From the cell containing the given text, extract its center point as [X, Y] coordinate. 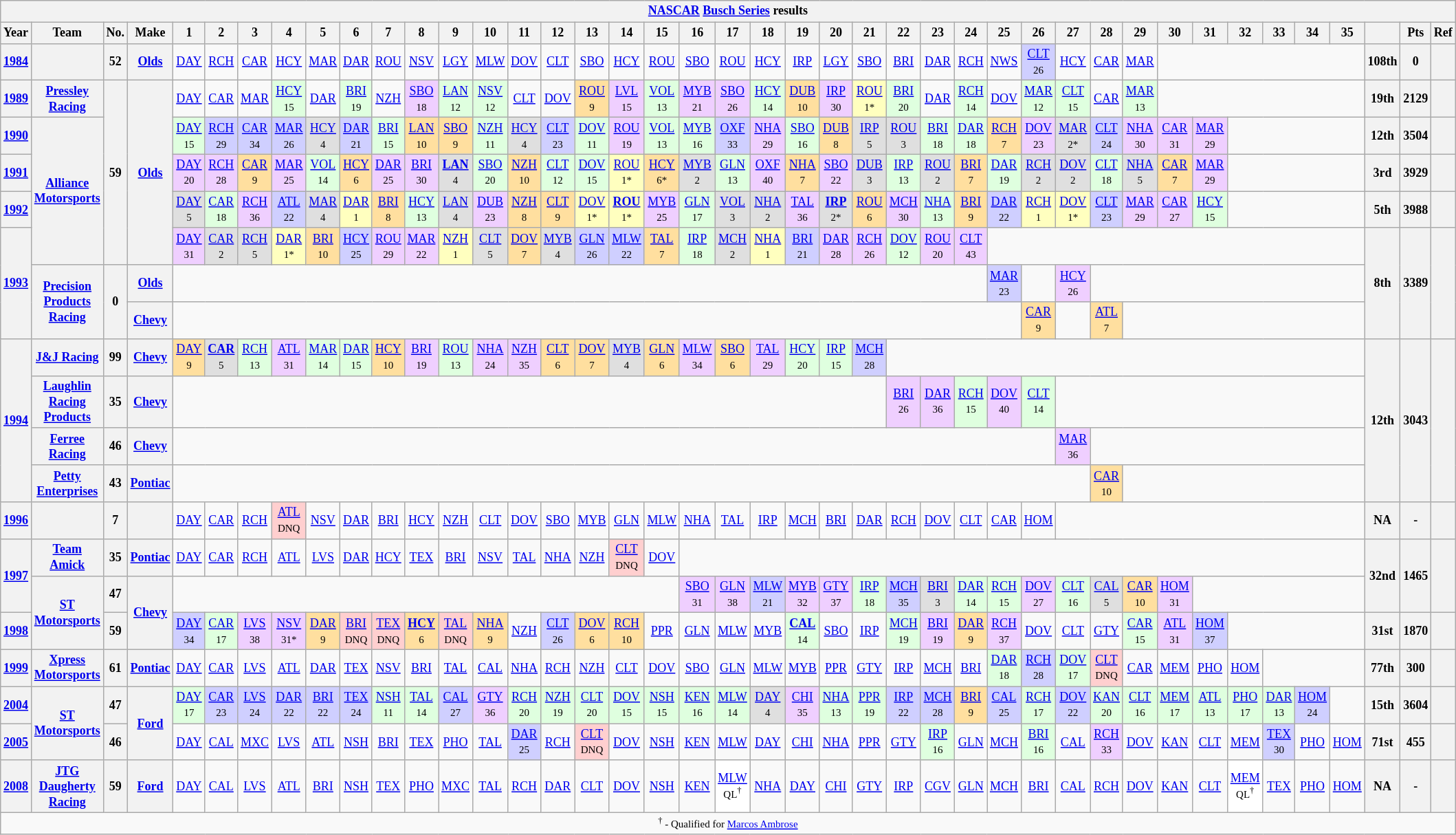
3 [255, 33]
NWS [1004, 62]
† - Qualified for Marcos Ambrose [728, 824]
DUB23 [489, 210]
NZH8 [525, 210]
TALDNQ [456, 631]
77th [1382, 668]
CLT24 [1107, 135]
IRP30 [836, 99]
CAR34 [255, 135]
BRI10 [323, 246]
CAL25 [1004, 705]
BRI26 [904, 402]
52 [115, 62]
43 [115, 484]
ROU9 [592, 99]
NHA24 [489, 357]
LAN10 [421, 135]
1994 [16, 420]
RCH13 [255, 357]
KAN20 [1107, 705]
MEMQL† [1245, 786]
MCH19 [904, 631]
CAR7 [1175, 173]
18 [767, 33]
27 [1073, 33]
ROU3 [904, 135]
J&J Racing [67, 357]
No. [115, 33]
HCY13 [421, 210]
CAR23 [221, 705]
RCH14 [971, 99]
CLT12 [558, 173]
71st [1382, 742]
MLW34 [697, 357]
MYB32 [802, 594]
2004 [16, 705]
NSH15 [661, 705]
BRI8 [388, 210]
NZH19 [558, 705]
DOV2 [1073, 173]
ROU19 [627, 135]
32nd [1382, 575]
DAY34 [189, 631]
CLT5 [489, 246]
MAR36 [1073, 446]
ATL13 [1210, 705]
LAN12 [456, 99]
DAY17 [189, 705]
31 [1210, 33]
Make [150, 33]
TAL7 [661, 246]
11 [525, 33]
BRI21 [802, 246]
BRI15 [388, 135]
RCH17 [1038, 705]
NHA9 [489, 631]
OXF40 [767, 173]
Year [16, 33]
Petty Enterprises [67, 484]
Ferree Racing [67, 446]
1996 [16, 521]
DAR21 [356, 135]
3929 [1416, 173]
SBO26 [733, 99]
ATL22 [289, 210]
DAR1* [289, 246]
99 [115, 357]
3rd [1382, 173]
DAR13 [1279, 705]
DAY31 [189, 246]
CAL5 [1107, 594]
DAY5 [189, 210]
3389 [1416, 283]
14 [627, 33]
DUB8 [836, 135]
DAR15 [356, 357]
34 [1313, 33]
Pressley Racing [67, 99]
NHA29 [767, 135]
17 [733, 33]
15th [1382, 705]
2008 [16, 786]
DOV6 [592, 631]
HOM37 [1210, 631]
SBO6 [733, 357]
GTY37 [836, 594]
NZH1 [456, 246]
13 [592, 33]
GTY36 [489, 705]
30 [1175, 33]
IRP13 [904, 173]
19 [802, 33]
CGV [938, 786]
Precision Products Racing [67, 301]
DAR36 [938, 402]
RCH20 [525, 705]
1465 [1416, 575]
455 [1416, 742]
JTG Daugherty Racing [67, 786]
IRP2* [836, 210]
ATL7 [1107, 321]
MAR12 [1038, 99]
MLW22 [627, 246]
MYB2 [697, 173]
3043 [1416, 420]
HCY14 [767, 99]
26 [1038, 33]
CLT18 [1107, 173]
MEM17 [1175, 705]
SBO31 [697, 594]
MLW21 [767, 594]
CAR27 [1175, 210]
BRI18 [938, 135]
GLN6 [661, 357]
GLN17 [697, 210]
MLW14 [733, 705]
NHA2 [767, 210]
GLN13 [733, 173]
ROU29 [388, 246]
GLN38 [733, 594]
DAY4 [767, 705]
MAR23 [1004, 283]
1984 [16, 62]
CAR2 [221, 246]
NHA30 [1140, 135]
5 [323, 33]
RCH5 [255, 246]
12 [558, 33]
DAY20 [189, 173]
22 [904, 33]
2 [221, 33]
RCH33 [1107, 742]
DAR19 [1004, 173]
CLT43 [971, 246]
1997 [16, 575]
CAL27 [456, 705]
Pts [1416, 33]
BRI16 [1038, 742]
1999 [16, 668]
DUB10 [802, 99]
NHA1 [767, 246]
31st [1382, 631]
OXF33 [733, 135]
MAR22 [421, 246]
SBO20 [489, 173]
1989 [16, 99]
1998 [16, 631]
BRIDNQ [356, 631]
CAR31 [1175, 135]
25 [1004, 33]
29 [1140, 33]
NZH10 [525, 173]
RCH36 [255, 210]
PHO17 [1245, 705]
TAL36 [802, 210]
ROU6 [870, 210]
SBO22 [836, 173]
MAR4 [323, 210]
CAR18 [221, 210]
61 [115, 668]
NSV12 [489, 99]
Ref [1443, 33]
MYB25 [661, 210]
1870 [1416, 631]
RCH10 [627, 631]
DOV22 [1073, 705]
DAR1 [356, 210]
8th [1382, 283]
5th [1382, 210]
CAL14 [802, 631]
MAR26 [289, 135]
TEX30 [1279, 742]
DOV17 [1073, 668]
NHA5 [1140, 173]
HCY10 [388, 357]
6 [356, 33]
24 [971, 33]
IRP22 [904, 705]
Alliance Motorsports [67, 191]
DOV12 [904, 246]
MAR2* [1073, 135]
CLT14 [1038, 402]
TAL14 [421, 705]
LVS24 [255, 705]
CAR5 [221, 357]
19th [1382, 99]
Team Amick [67, 557]
IRP5 [870, 135]
BRI7 [971, 173]
32 [1245, 33]
PPR19 [870, 705]
BRI20 [904, 99]
TEX24 [356, 705]
MAR25 [289, 173]
NSH11 [388, 705]
CLT9 [558, 210]
CLT15 [1073, 99]
300 [1416, 668]
3604 [1416, 705]
Team [67, 33]
MLWQL† [733, 786]
20 [836, 33]
15 [661, 33]
CHI35 [802, 705]
CLT6 [558, 357]
DOV40 [1004, 402]
3988 [1416, 210]
DOV23 [1038, 135]
HCY25 [356, 246]
IRP16 [938, 742]
DAR28 [836, 246]
28 [1107, 33]
1991 [16, 173]
HOM31 [1175, 594]
CAR15 [1140, 631]
DAY9 [189, 357]
RCH1 [1038, 210]
HOM24 [1313, 705]
DAY15 [189, 135]
1993 [16, 283]
1 [189, 33]
1990 [16, 135]
TAL29 [767, 357]
CAR17 [221, 631]
DUB3 [870, 173]
RCH26 [870, 246]
VOL3 [733, 210]
LVL15 [627, 99]
DOV11 [592, 135]
MAR14 [323, 357]
KEN16 [697, 705]
SBO16 [802, 135]
RCH37 [1004, 631]
NHA7 [802, 173]
ROU2 [938, 173]
108th [1382, 62]
23 [938, 33]
MAR13 [1140, 99]
RCH2 [1038, 173]
NZH35 [525, 357]
MCH2 [733, 246]
LVS38 [255, 631]
RCH29 [221, 135]
2005 [16, 742]
MYB16 [697, 135]
TEXDNQ [388, 631]
16 [697, 33]
NASCAR Busch Series results [728, 11]
HCY26 [1073, 283]
SBO18 [421, 99]
DOV27 [1038, 594]
ROU20 [938, 246]
BRI22 [323, 705]
ROU13 [456, 357]
33 [1279, 33]
8 [421, 33]
9 [456, 33]
21 [870, 33]
BRI30 [421, 173]
NZH11 [489, 135]
1992 [16, 210]
HCY20 [802, 357]
RCH7 [1004, 135]
MCH35 [904, 594]
SBO9 [456, 135]
VOL14 [323, 173]
NSV31* [289, 631]
4 [289, 33]
CLT20 [592, 705]
MCH30 [904, 210]
ATLDNQ [289, 521]
Xpress Motorsports [67, 668]
DAR14 [971, 594]
HCY6* [661, 173]
BRI3 [938, 594]
2129 [1416, 99]
Laughlin Racing Products [67, 402]
3504 [1416, 135]
IRP15 [836, 357]
GLN26 [592, 246]
10 [489, 33]
MYB21 [697, 99]
